Detect which cell encompasses the target text, then output its [x, y] center coordinate. 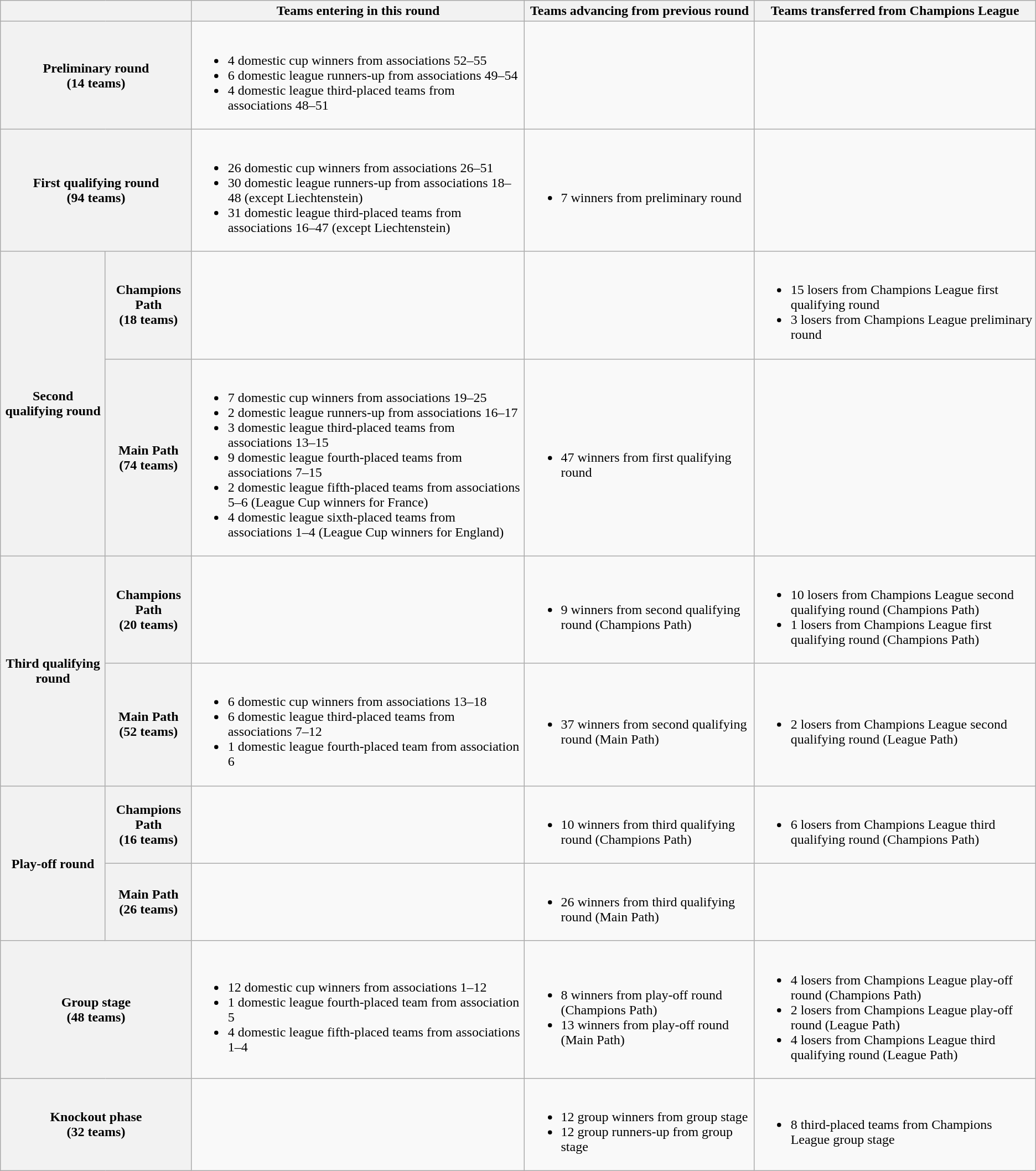
Preliminary round(14 teams) [96, 75]
Play-off round [53, 863]
10 losers from Champions League second qualifying round (Champions Path)1 losers from Champions League first qualifying round (Champions Path) [895, 610]
15 losers from Champions League first qualifying round3 losers from Champions League preliminary round [895, 305]
Main Path(74 teams) [148, 457]
Champions Path(16 teams) [148, 824]
Teams transferred from Champions League [895, 11]
9 winners from second qualifying round (Champions Path) [640, 610]
37 winners from second qualifying round (Main Path) [640, 724]
2 losers from Champions League second qualifying round (League Path) [895, 724]
Teams advancing from previous round [640, 11]
Group stage(48 teams) [96, 1009]
7 winners from preliminary round [640, 190]
26 winners from third qualifying round (Main Path) [640, 902]
Main Path(26 teams) [148, 902]
47 winners from first qualifying round [640, 457]
10 winners from third qualifying round (Champions Path) [640, 824]
12 group winners from group stage12 group runners-up from group stage [640, 1124]
8 winners from play-off round (Champions Path)13 winners from play-off round (Main Path) [640, 1009]
Champions Path(18 teams) [148, 305]
First qualifying round(94 teams) [96, 190]
Third qualifying round [53, 671]
Knockout phase(32 teams) [96, 1124]
6 losers from Champions League third qualifying round (Champions Path) [895, 824]
Second qualifying round [53, 404]
Champions Path(20 teams) [148, 610]
Teams entering in this round [358, 11]
8 third-placed teams from Champions League group stage [895, 1124]
Main Path(52 teams) [148, 724]
